Pinpoint the cell where the given text exists, returning its [x, y] midpoint coordinate. 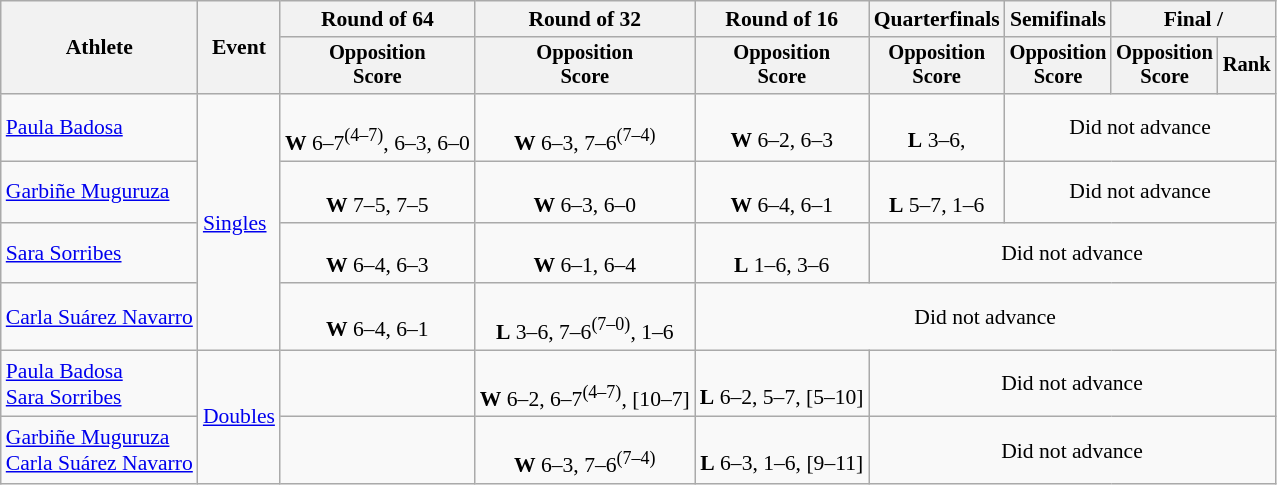
Paula BadosaSara Sorribes [100, 384]
W 7–5, 7–5 [378, 192]
W 6–1, 6–4 [585, 252]
Garbiñe MuguruzaCarla Suárez Navarro [100, 450]
Round of 16 [782, 19]
Paula Badosa [100, 128]
W 6–7(4–7), 6–3, 6–0 [378, 128]
L 3–6, [937, 128]
Rank [1247, 66]
L 3–6, 7–6(7–0), 1–6 [585, 318]
L 6–2, 5–7, [5–10] [782, 384]
Semifinals [1058, 19]
Carla Suárez Navarro [100, 318]
L 6–3, 1–6, [9–11] [782, 450]
Garbiñe Muguruza [100, 192]
L 1–6, 3–6 [782, 252]
W 6–3, 6–0 [585, 192]
Sara Sorribes [100, 252]
Final / [1193, 19]
L 5–7, 1–6 [937, 192]
Quarterfinals [937, 19]
W 6–4, 6–3 [378, 252]
Singles [239, 222]
Event [239, 48]
W 6–2, 6–7(4–7), [10–7] [585, 384]
Doubles [239, 417]
W 6–2, 6–3 [782, 128]
Round of 32 [585, 19]
Athlete [100, 48]
Round of 64 [378, 19]
